Locate the cell with the specified text and output its (x, y) center coordinate. 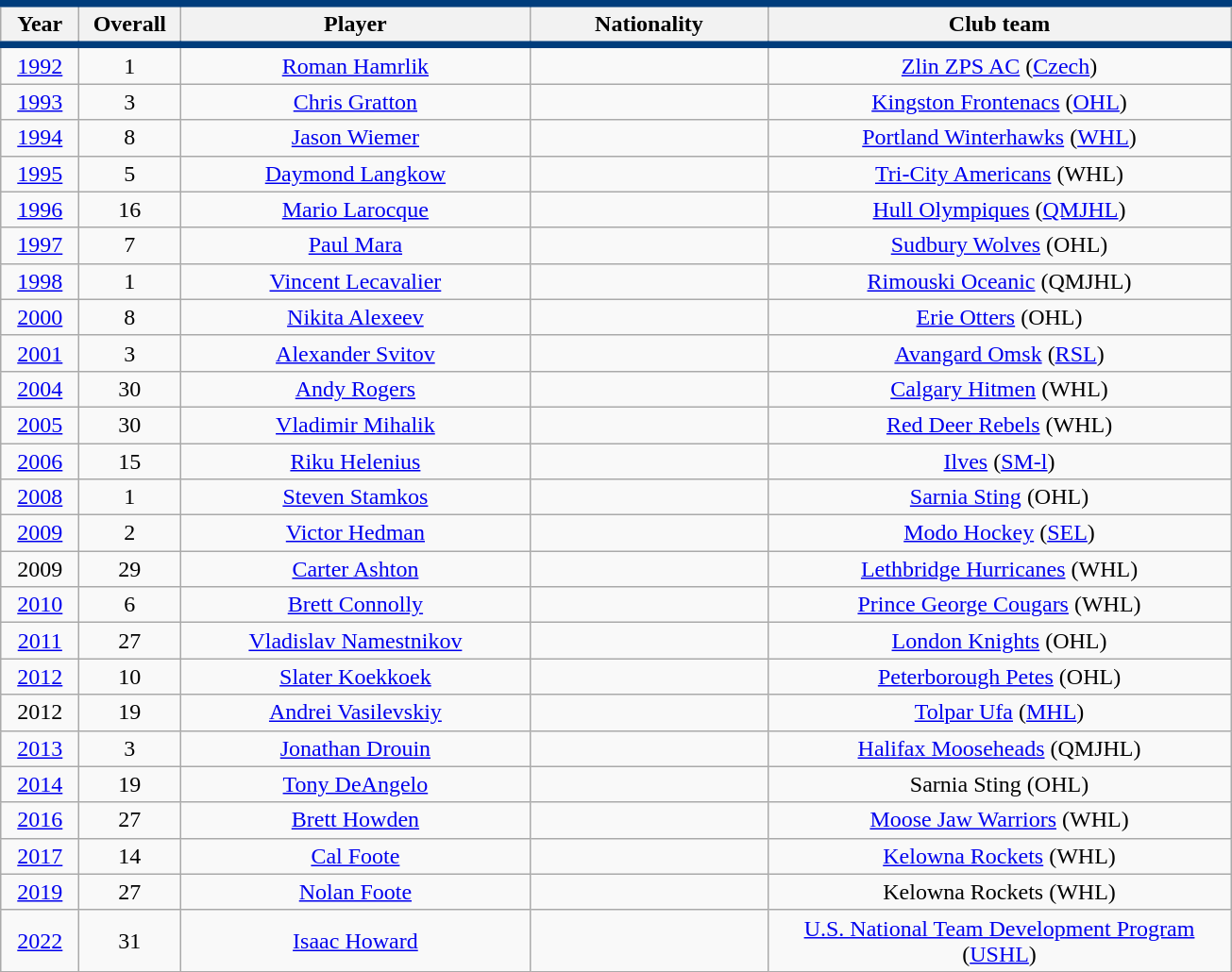
Roman Hamrlik (355, 64)
2008 (40, 497)
2016 (40, 820)
Daymond Langkow (355, 174)
Cal Foote (355, 856)
Erie Otters (OHL) (999, 317)
2001 (40, 353)
Halifax Mooseheads (QMJHL) (999, 748)
Andy Rogers (355, 389)
Brett Connolly (355, 605)
Year (40, 25)
Alexander Svitov (355, 353)
Nationality (650, 25)
1992 (40, 64)
Tolpar Ufa (MHL) (999, 712)
Calgary Hitmen (WHL) (999, 389)
Player (355, 25)
Club team (999, 25)
Victor Hedman (355, 533)
Paul Mara (355, 245)
2019 (40, 892)
U.S. National Team Development Program (USHL) (999, 940)
1995 (40, 174)
Chris Gratton (355, 102)
5 (130, 174)
14 (130, 856)
Moose Jaw Warriors (WHL) (999, 820)
Mario Larocque (355, 209)
Red Deer Rebels (WHL) (999, 425)
Sudbury Wolves (OHL) (999, 245)
2 (130, 533)
2010 (40, 605)
Avangard Omsk (RSL) (999, 353)
7 (130, 245)
2006 (40, 461)
Vladimir Mihalik (355, 425)
Portland Winterhawks (WHL) (999, 138)
2000 (40, 317)
Andrei Vasilevskiy (355, 712)
2011 (40, 641)
2017 (40, 856)
Nikita Alexeev (355, 317)
1998 (40, 281)
Jason Wiemer (355, 138)
29 (130, 569)
Ilves (SM-l) (999, 461)
1994 (40, 138)
Riku Helenius (355, 461)
Modo Hockey (SEL) (999, 533)
15 (130, 461)
Tri-City Americans (WHL) (999, 174)
2004 (40, 389)
Vincent Lecavalier (355, 281)
Kingston Frontenacs (OHL) (999, 102)
2014 (40, 784)
Isaac Howard (355, 940)
Zlin ZPS AC (Czech) (999, 64)
Prince George Cougars (WHL) (999, 605)
Vladislav Namestnikov (355, 641)
1996 (40, 209)
Steven Stamkos (355, 497)
Lethbridge Hurricanes (WHL) (999, 569)
Rimouski Oceanic (QMJHL) (999, 281)
10 (130, 677)
1993 (40, 102)
Brett Howden (355, 820)
Carter Ashton (355, 569)
Nolan Foote (355, 892)
Jonathan Drouin (355, 748)
2005 (40, 425)
Overall (130, 25)
16 (130, 209)
2013 (40, 748)
Slater Koekkoek (355, 677)
1997 (40, 245)
Tony DeAngelo (355, 784)
31 (130, 940)
Hull Olympiques (QMJHL) (999, 209)
2022 (40, 940)
6 (130, 605)
London Knights (OHL) (999, 641)
Peterborough Petes (OHL) (999, 677)
